Return the [X, Y] coordinate for the center point of the cell that contains the specified text.  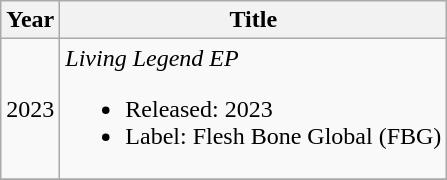
Title [254, 20]
Living Legend EPReleased: 2023Label: Flesh Bone Global (FBG) [254, 109]
Year [30, 20]
2023 [30, 109]
